Provide the (x, y) coordinate of the cell's center where the given text is located.  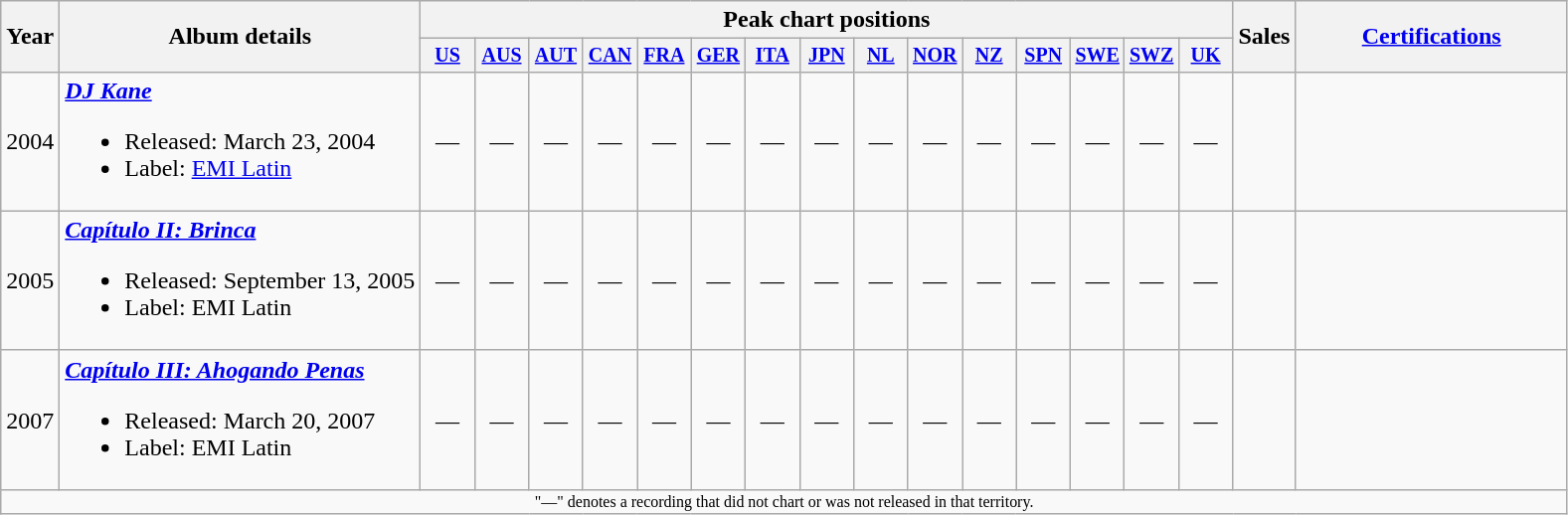
Capítulo III: Ahogando PenasReleased: March 20, 2007Label: EMI Latin (241, 420)
SWZ (1151, 56)
JPN (826, 56)
US (447, 56)
GER (718, 56)
Sales (1265, 37)
CAN (610, 56)
2007 (30, 420)
Album details (241, 37)
SPN (1043, 56)
"—" denotes a recording that did not chart or was not released in that territory. (784, 501)
ITA (773, 56)
2004 (30, 141)
Peak chart positions (827, 20)
SWE (1097, 56)
NOR (935, 56)
AUS (501, 56)
UK (1205, 56)
Certifications (1432, 37)
DJ KaneReleased: March 23, 2004Label: EMI Latin (241, 141)
FRA (664, 56)
NL (881, 56)
Year (30, 37)
AUT (556, 56)
Capítulo II: BrincaReleased: September 13, 2005Label: EMI Latin (241, 280)
NZ (989, 56)
2005 (30, 280)
